Output the [x, y] coordinate of the center of the cell containing the given text.  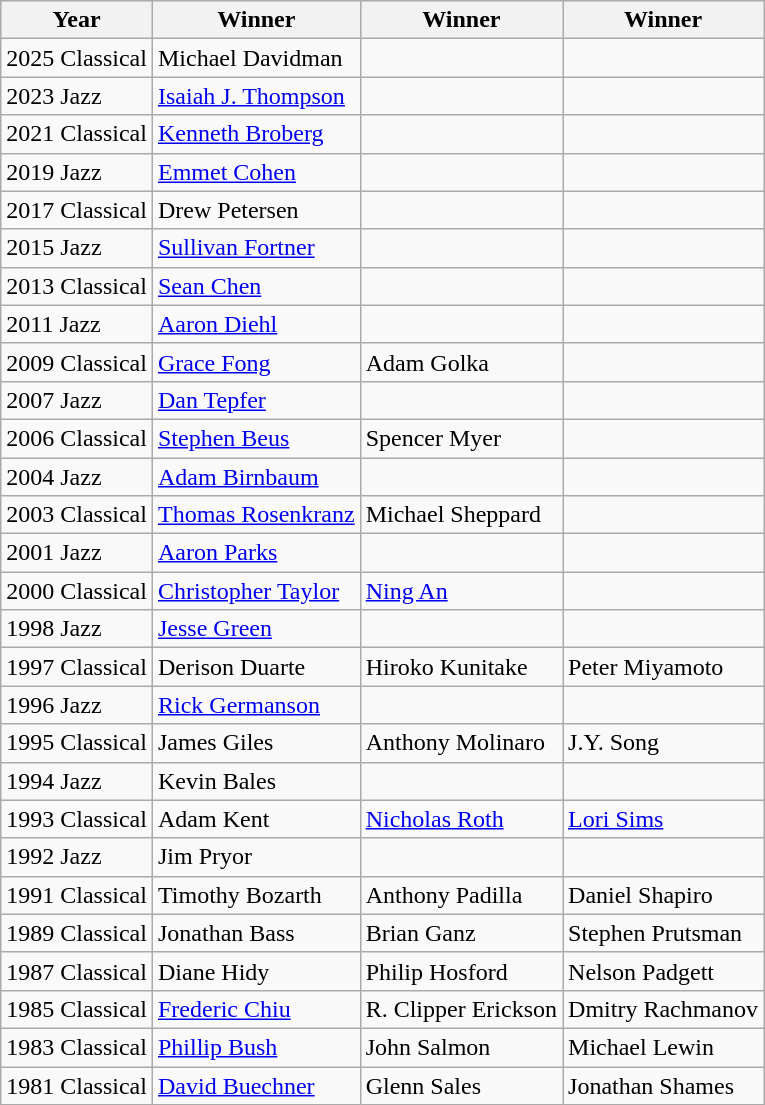
Kevin Bales [256, 781]
Aaron Parks [256, 553]
Jonathan Shames [664, 1085]
2003 Classical [77, 515]
2019 Jazz [77, 172]
Thomas Rosenkranz [256, 515]
2017 Classical [77, 210]
Year [77, 20]
2004 Jazz [77, 477]
Drew Petersen [256, 210]
2000 Classical [77, 591]
2006 Classical [77, 438]
1987 Classical [77, 971]
1998 Jazz [77, 629]
Brian Ganz [461, 933]
Adam Kent [256, 819]
Kenneth Broberg [256, 134]
Adam Golka [461, 362]
Glenn Sales [461, 1085]
2001 Jazz [77, 553]
Michael Sheppard [461, 515]
Jim Pryor [256, 857]
Daniel Shapiro [664, 895]
J.Y. Song [664, 743]
2013 Classical [77, 286]
Dmitry Rachmanov [664, 1009]
Jonathan Bass [256, 933]
Peter Miyamoto [664, 667]
Phillip Bush [256, 1047]
John Salmon [461, 1047]
Anthony Molinaro [461, 743]
2015 Jazz [77, 248]
Derison Duarte [256, 667]
Aaron Diehl [256, 324]
2007 Jazz [77, 400]
Stephen Prutsman [664, 933]
1983 Classical [77, 1047]
Michael Davidman [256, 58]
1993 Classical [77, 819]
Diane Hidy [256, 971]
Ning An [461, 591]
Lori Sims [664, 819]
1985 Classical [77, 1009]
Rick Germanson [256, 705]
R. Clipper Erickson [461, 1009]
1995 Classical [77, 743]
Jesse Green [256, 629]
Michael Lewin [664, 1047]
1981 Classical [77, 1085]
1989 Classical [77, 933]
1997 Classical [77, 667]
Sullivan Fortner [256, 248]
Anthony Padilla [461, 895]
2021 Classical [77, 134]
1996 Jazz [77, 705]
2009 Classical [77, 362]
David Buechner [256, 1085]
2025 Classical [77, 58]
Philip Hosford [461, 971]
Grace Fong [256, 362]
Timothy Bozarth [256, 895]
Nelson Padgett [664, 971]
Isaiah J. Thompson [256, 96]
Emmet Cohen [256, 172]
Frederic Chiu [256, 1009]
2011 Jazz [77, 324]
Dan Tepfer [256, 400]
1991 Classical [77, 895]
Adam Birnbaum [256, 477]
Stephen Beus [256, 438]
Christopher Taylor [256, 591]
Hiroko Kunitake [461, 667]
Sean Chen [256, 286]
1994 Jazz [77, 781]
James Giles [256, 743]
Spencer Myer [461, 438]
1992 Jazz [77, 857]
2023 Jazz [77, 96]
Nicholas Roth [461, 819]
